Identify which cell holds the provided text, then report its (x, y) central coordinate. 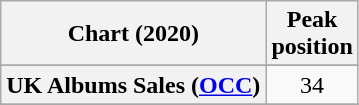
UK Albums Sales (OCC) (134, 85)
34 (312, 85)
Chart (2020) (134, 34)
Peakposition (312, 34)
